Return (X, Y) of the center of cell containing provided text 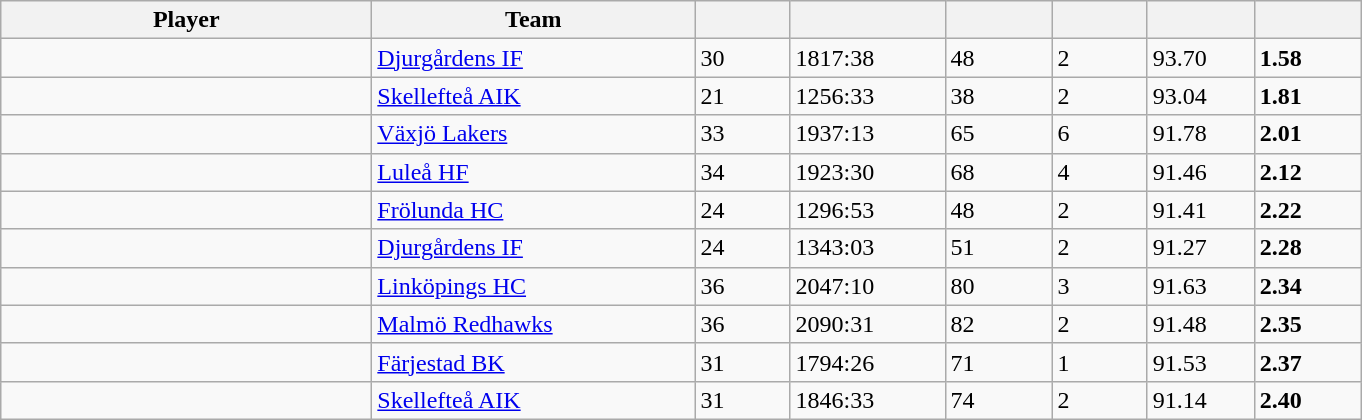
Luleå HF (534, 172)
2047:10 (868, 286)
Team (534, 20)
1 (1100, 362)
93.04 (1200, 96)
1846:33 (868, 400)
1256:33 (868, 96)
2.12 (1308, 172)
21 (742, 96)
2.35 (1308, 324)
1937:13 (868, 134)
2.01 (1308, 134)
Malmö Redhawks (534, 324)
80 (998, 286)
2090:31 (868, 324)
91.41 (1200, 210)
3 (1100, 286)
Linköpings HC (534, 286)
82 (998, 324)
Växjö Lakers (534, 134)
74 (998, 400)
33 (742, 134)
1296:53 (868, 210)
91.46 (1200, 172)
2.34 (1308, 286)
93.70 (1200, 58)
91.78 (1200, 134)
1817:38 (868, 58)
6 (1100, 134)
68 (998, 172)
91.27 (1200, 248)
Player (186, 20)
34 (742, 172)
91.63 (1200, 286)
91.14 (1200, 400)
71 (998, 362)
30 (742, 58)
2.22 (1308, 210)
91.48 (1200, 324)
38 (998, 96)
2.40 (1308, 400)
51 (998, 248)
Färjestad BK (534, 362)
1794:26 (868, 362)
65 (998, 134)
91.53 (1200, 362)
1343:03 (868, 248)
1.81 (1308, 96)
4 (1100, 172)
1923:30 (868, 172)
2.37 (1308, 362)
Frölunda HC (534, 210)
1.58 (1308, 58)
2.28 (1308, 248)
